Pinpoint the cell where the given text exists, returning its (X, Y) midpoint coordinate. 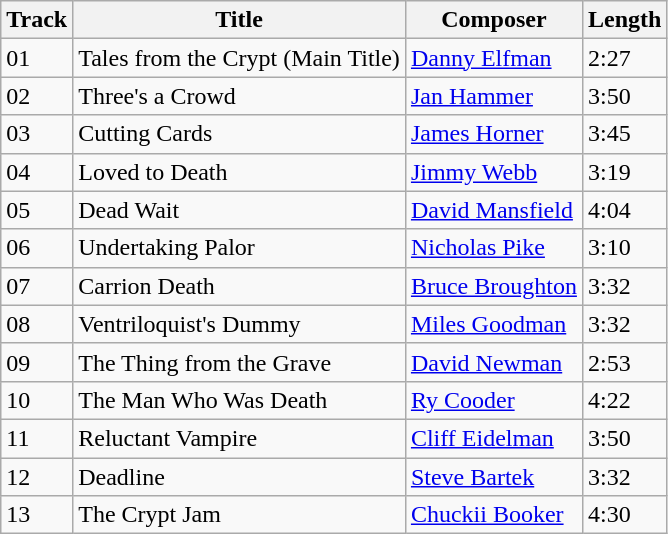
Title (240, 20)
David Newman (494, 362)
Jimmy Webb (494, 172)
Miles Goodman (494, 324)
Bruce Broughton (494, 286)
Danny Elfman (494, 58)
Steve Bartek (494, 477)
07 (37, 286)
4:22 (624, 400)
Ventriloquist's Dummy (240, 324)
The Thing from the Grave (240, 362)
4:30 (624, 515)
2:27 (624, 58)
05 (37, 210)
Nicholas Pike (494, 248)
Cutting Cards (240, 134)
04 (37, 172)
Reluctant Vampire (240, 438)
4:04 (624, 210)
3:10 (624, 248)
3:45 (624, 134)
Track (37, 20)
08 (37, 324)
David Mansfield (494, 210)
01 (37, 58)
Length (624, 20)
The Man Who Was Death (240, 400)
13 (37, 515)
Tales from the Crypt (Main Title) (240, 58)
10 (37, 400)
Composer (494, 20)
12 (37, 477)
02 (37, 96)
Ry Cooder (494, 400)
James Horner (494, 134)
03 (37, 134)
Loved to Death (240, 172)
Three's a Crowd (240, 96)
09 (37, 362)
The Crypt Jam (240, 515)
11 (37, 438)
Cliff Eidelman (494, 438)
2:53 (624, 362)
06 (37, 248)
Jan Hammer (494, 96)
Dead Wait (240, 210)
Deadline (240, 477)
3:19 (624, 172)
Undertaking Palor (240, 248)
Chuckii Booker (494, 515)
Carrion Death (240, 286)
